Find where the given text appears and provide that cell's center as [X, Y] coordinate. 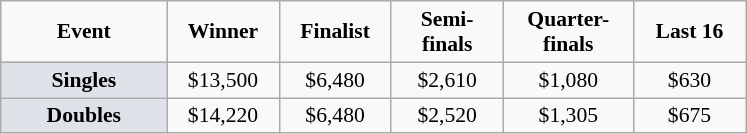
Quarter-finals [568, 32]
$2,610 [447, 80]
Finalist [335, 32]
Last 16 [689, 32]
$630 [689, 80]
$1,305 [568, 116]
$13,500 [223, 80]
Winner [223, 32]
$1,080 [568, 80]
Singles [84, 80]
Event [84, 32]
Doubles [84, 116]
$675 [689, 116]
$2,520 [447, 116]
Semi-finals [447, 32]
$14,220 [223, 116]
